Pinpoint the cell where the given text exists, returning its (X, Y) midpoint coordinate. 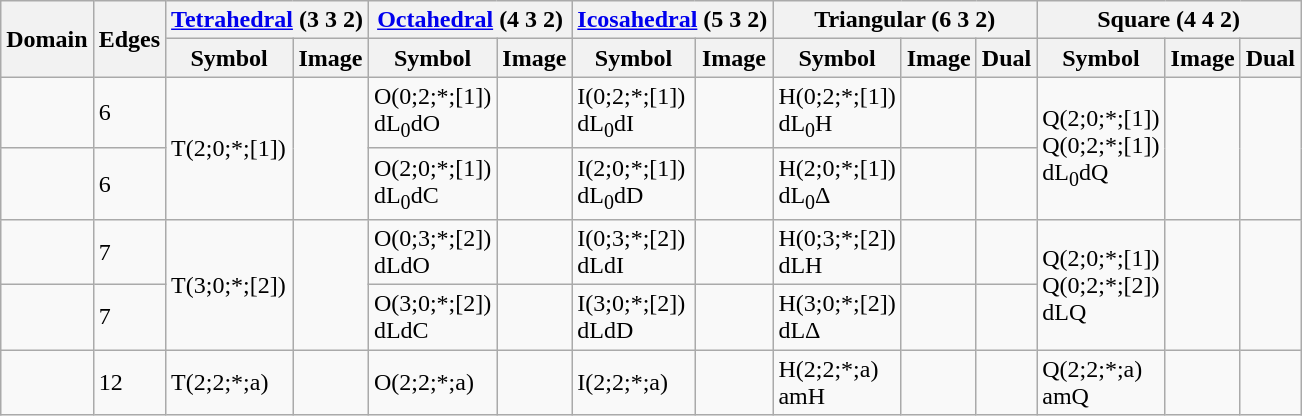
I(0;2;*;[1])dL0dI (634, 112)
T(3;0;*;[2]) (230, 285)
O(3;0;*;[2])dLdC (432, 318)
I(0;3;*;[2])dLdI (634, 252)
H(2;0;*;[1])dL0Δ (837, 184)
H(0;2;*;[1])dL0H (837, 112)
Q(2;2;*;a)amQ (1101, 382)
T(2;0;*;[1]) (230, 148)
O(0;3;*;[2])dLdO (432, 252)
Octahedral (4 3 2) (470, 20)
O(2;2;*;a) (432, 382)
O(0;2;*;[1])dL0dO (432, 112)
Tetrahedral (3 3 2) (268, 20)
O(2;0;*;[1])dL0dC (432, 184)
Q(2;0;*;[1])Q(0;2;*;[1])dL0dQ (1101, 148)
H(2;2;*;a)amH (837, 382)
H(0;3;*;[2])dLH (837, 252)
Q(2;0;*;[1])Q(0;2;*;[2])dLQ (1101, 285)
Triangular (6 3 2) (905, 20)
I(3;0;*;[2])dLdD (634, 318)
I(2;2;*;a) (634, 382)
Icosahedral (5 3 2) (672, 20)
12 (129, 382)
T(2;2;*;a) (230, 382)
Edges (129, 39)
Domain (47, 39)
Square (4 4 2) (1169, 20)
H(3;0;*;[2])dLΔ (837, 318)
I(2;0;*;[1])dL0dD (634, 184)
